Return the (X, Y) coordinate for the center point of the cell that contains the specified text.  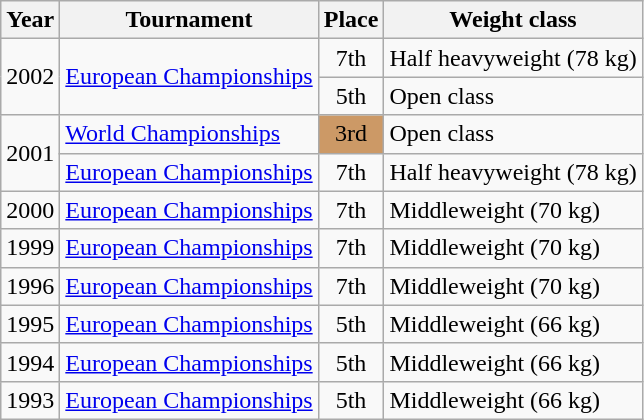
1995 (30, 324)
1999 (30, 248)
1994 (30, 362)
Weight class (513, 20)
World Championships (189, 134)
2000 (30, 210)
Tournament (189, 20)
1993 (30, 400)
3rd (351, 134)
Place (351, 20)
Year (30, 20)
2001 (30, 153)
1996 (30, 286)
2002 (30, 77)
